Locate the cell with the specified text and output its [x, y] center coordinate. 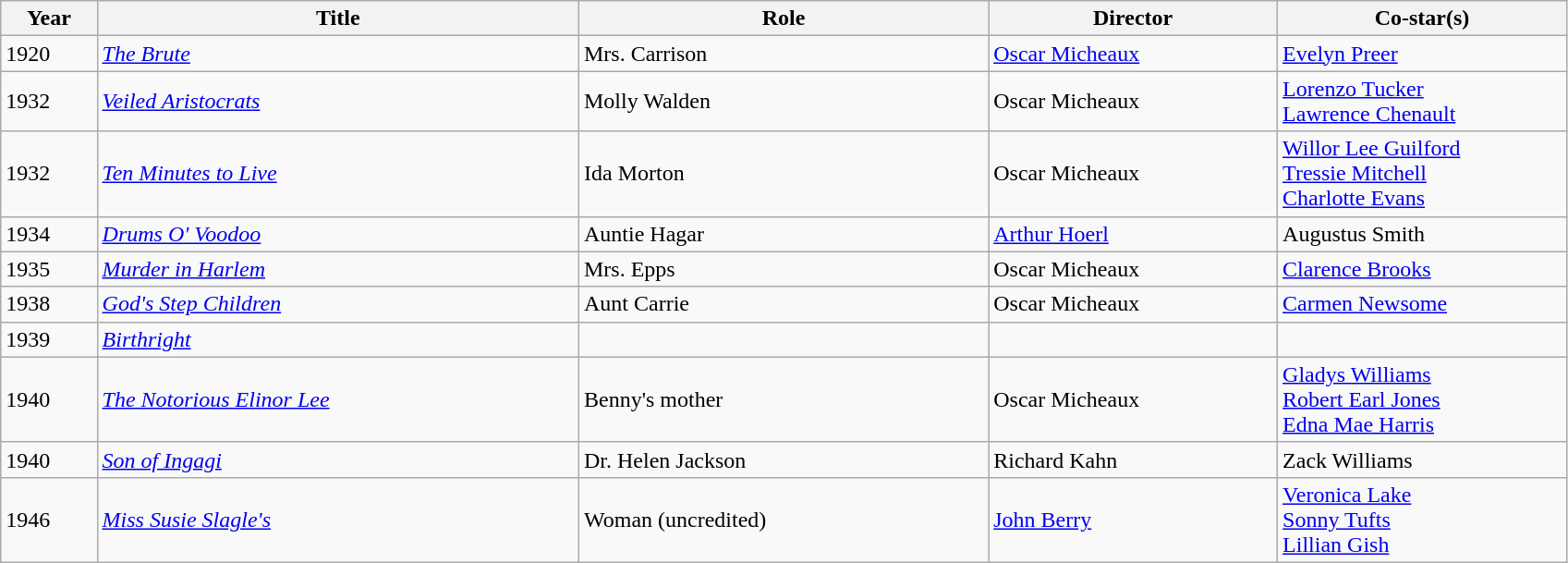
1946 [49, 520]
Gladys WilliamsRobert Earl JonesEdna Mae Harris [1423, 399]
Year [49, 18]
Son of Ingagi [338, 459]
Co-star(s) [1423, 18]
Carmen Newsome [1423, 304]
Molly Walden [784, 102]
1935 [49, 269]
Role [784, 18]
Mrs. Carrison [784, 54]
1939 [49, 339]
1920 [49, 54]
Ten Minutes to Live [338, 174]
Title [338, 18]
Benny's mother [784, 399]
Director [1133, 18]
Lorenzo TuckerLawrence Chenault [1423, 102]
Auntie Hagar [784, 234]
The Brute [338, 54]
Aunt Carrie [784, 304]
Richard Kahn [1133, 459]
Birthright [338, 339]
Woman (uncredited) [784, 520]
Miss Susie Slagle's [338, 520]
Willor Lee GuilfordTressie MitchellCharlotte Evans [1423, 174]
John Berry [1133, 520]
Veronica LakeSonny TuftsLillian Gish [1423, 520]
Mrs. Epps [784, 269]
Augustus Smith [1423, 234]
Drums O' Voodoo [338, 234]
1938 [49, 304]
Murder in Harlem [338, 269]
Clarence Brooks [1423, 269]
God's Step Children [338, 304]
Evelyn Preer [1423, 54]
The Notorious Elinor Lee [338, 399]
1934 [49, 234]
Veiled Aristocrats [338, 102]
Dr. Helen Jackson [784, 459]
Ida Morton [784, 174]
Arthur Hoerl [1133, 234]
Zack Williams [1423, 459]
